Locate the cell with the specified text and output its (X, Y) center coordinate. 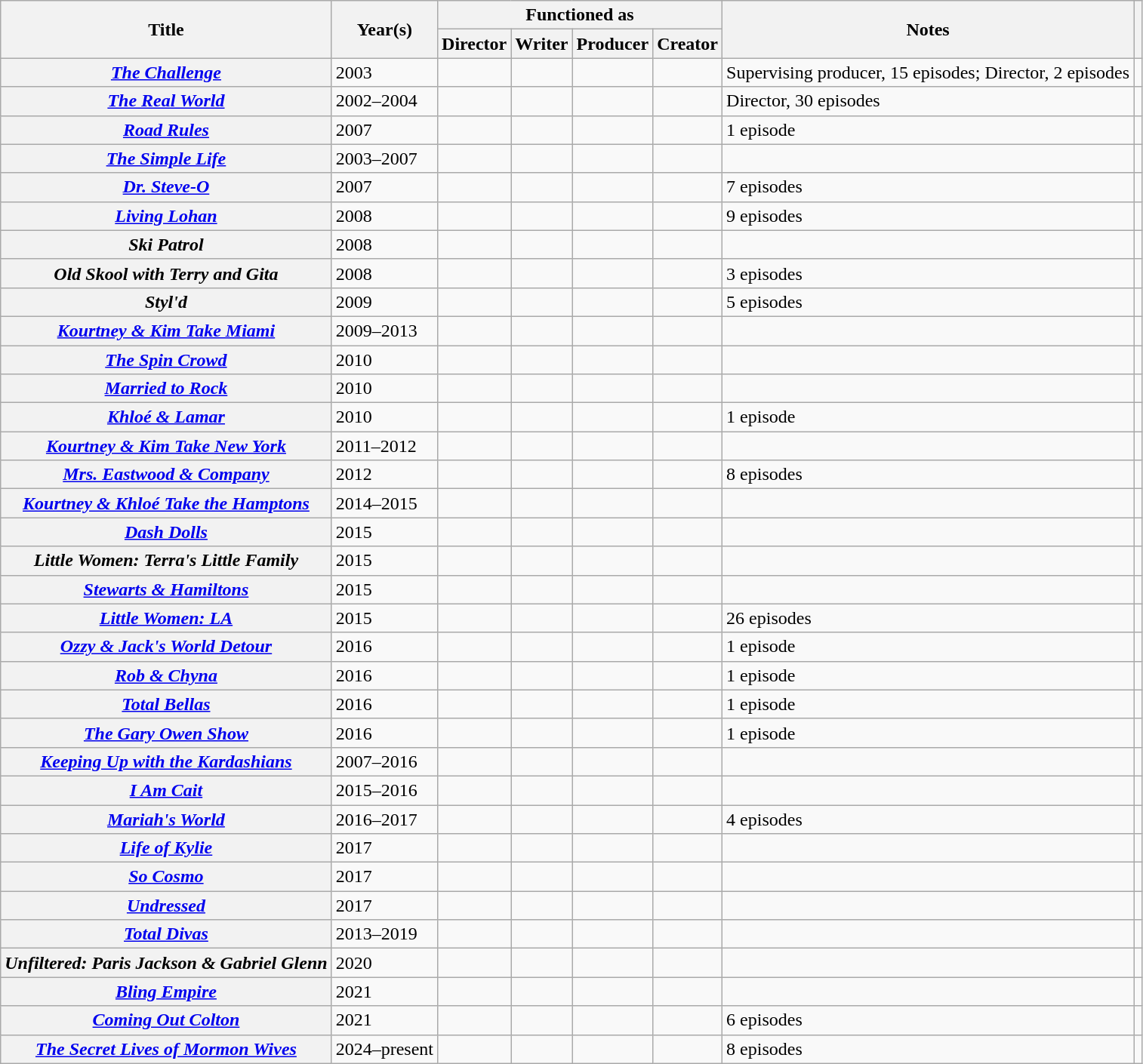
2003 (384, 72)
Styl'd (166, 302)
2014–2015 (384, 503)
2009 (384, 302)
Mariah's World (166, 819)
Little Women: LA (166, 618)
Mrs. Eastwood & Company (166, 475)
Kourtney & Kim Take New York (166, 446)
2009–2013 (384, 331)
2003–2007 (384, 158)
The Simple Life (166, 158)
2024–present (384, 1049)
Functioned as (580, 15)
6 episodes (929, 1020)
So Cosmo (166, 877)
Bling Empire (166, 992)
2015–2016 (384, 790)
Keeping Up with the Kardashians (166, 761)
Total Divas (166, 934)
Road Rules (166, 130)
Old Skool with Terry and Gita (166, 273)
26 episodes (929, 618)
Dash Dolls (166, 532)
Married to Rock (166, 389)
The Spin Crowd (166, 360)
Ozzy & Jack's World Detour (166, 647)
Producer (613, 44)
9 episodes (929, 216)
Unfiltered: Paris Jackson & Gabriel Glenn (166, 963)
Writer (542, 44)
2011–2012 (384, 446)
Supervising producer, 15 episodes; Director, 2 episodes (929, 72)
Rob & Chyna (166, 675)
Khloé & Lamar (166, 417)
2002–2004 (384, 101)
Undressed (166, 906)
Stewarts & Hamiltons (166, 589)
3 episodes (929, 273)
Director, 30 episodes (929, 101)
The Real World (166, 101)
Title (166, 29)
Coming Out Colton (166, 1020)
I Am Cait (166, 790)
Life of Kylie (166, 848)
4 episodes (929, 819)
The Secret Lives of Mormon Wives (166, 1049)
Total Bellas (166, 704)
2012 (384, 475)
Year(s) (384, 29)
2007–2016 (384, 761)
7 episodes (929, 187)
2016–2017 (384, 819)
Ski Patrol (166, 244)
The Gary Owen Show (166, 733)
Little Women: Terra's Little Family (166, 561)
2013–2019 (384, 934)
Creator (688, 44)
Living Lohan (166, 216)
Kourtney & Kim Take Miami (166, 331)
The Challenge (166, 72)
Kourtney & Khloé Take the Hamptons (166, 503)
Dr. Steve-O (166, 187)
2020 (384, 963)
Notes (929, 29)
5 episodes (929, 302)
Director (474, 44)
